Return [x, y] of the center of cell containing provided text 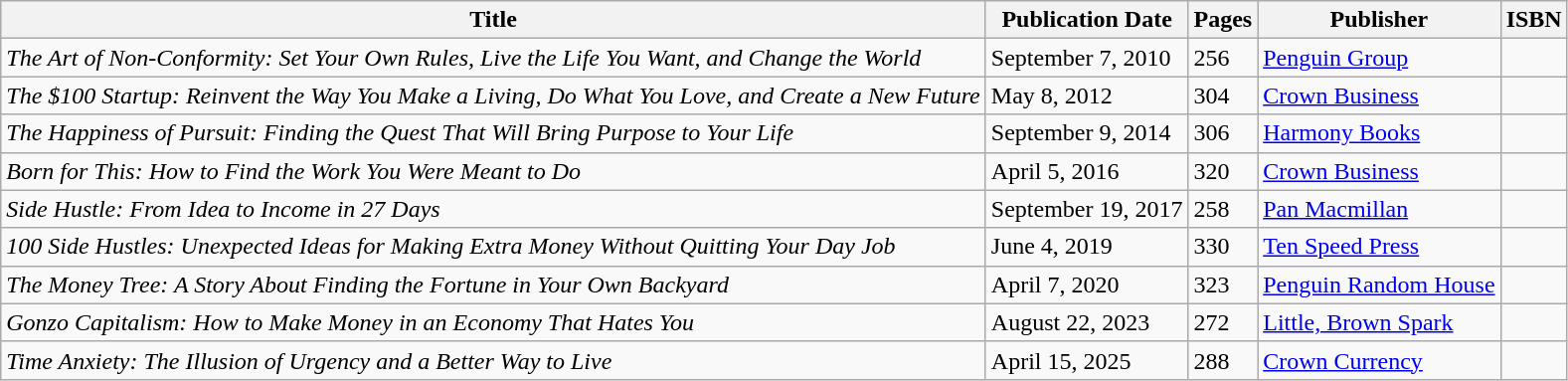
323 [1223, 285]
Ten Speed Press [1379, 247]
Pan Macmillan [1379, 209]
The Happiness of Pursuit: Finding the Quest That Will Bring Purpose to Your Life [493, 133]
Gonzo Capitalism: How to Make Money in an Economy That Hates You [493, 322]
The Money Tree: A Story About Finding the Fortune in Your Own Backyard [493, 285]
April 5, 2016 [1087, 171]
Born for This: How to Find the Work You Were Meant to Do [493, 171]
Pages [1223, 20]
Little, Brown Spark [1379, 322]
100 Side Hustles: Unexpected Ideas for Making Extra Money Without Quitting Your Day Job [493, 247]
272 [1223, 322]
September 7, 2010 [1087, 58]
ISBN [1533, 20]
Side Hustle: From Idea to Income in 27 Days [493, 209]
Title [493, 20]
306 [1223, 133]
Publication Date [1087, 20]
Publisher [1379, 20]
Penguin Group [1379, 58]
288 [1223, 360]
August 22, 2023 [1087, 322]
304 [1223, 95]
Time Anxiety: The Illusion of Urgency and a Better Way to Live [493, 360]
330 [1223, 247]
Crown Currency [1379, 360]
September 19, 2017 [1087, 209]
320 [1223, 171]
The $100 Startup: Reinvent the Way You Make a Living, Do What You Love, and Create a New Future [493, 95]
Penguin Random House [1379, 285]
September 9, 2014 [1087, 133]
April 7, 2020 [1087, 285]
May 8, 2012 [1087, 95]
256 [1223, 58]
258 [1223, 209]
The Art of Non-Conformity: Set Your Own Rules, Live the Life You Want, and Change the World [493, 58]
April 15, 2025 [1087, 360]
June 4, 2019 [1087, 247]
Harmony Books [1379, 133]
